From the cell containing the given text, extract its center point as (X, Y) coordinate. 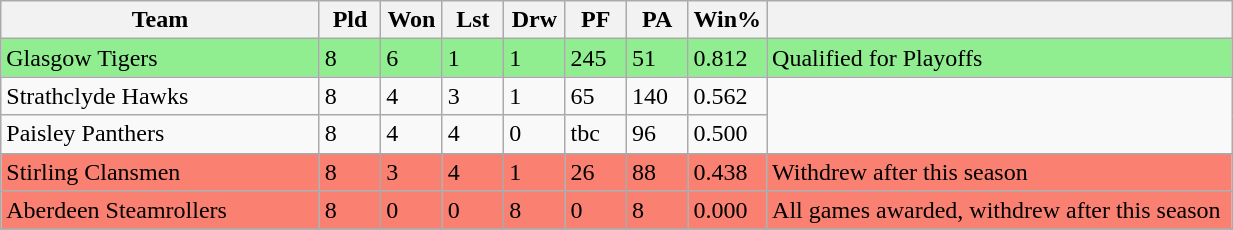
0.500 (728, 134)
65 (596, 96)
0.562 (728, 96)
Drw (534, 20)
PF (596, 20)
PA (656, 20)
Team (160, 20)
Win% (728, 20)
tbc (596, 134)
Pld (350, 20)
All games awarded, withdrew after this season (1000, 210)
96 (656, 134)
Glasgow Tigers (160, 58)
Paisley Panthers (160, 134)
Stirling Clansmen (160, 172)
Withdrew after this season (1000, 172)
6 (412, 58)
Qualified for Playoffs (1000, 58)
26 (596, 172)
Aberdeen Steamrollers (160, 210)
0.812 (728, 58)
0.000 (728, 210)
140 (656, 96)
88 (656, 172)
Lst (472, 20)
51 (656, 58)
0.438 (728, 172)
245 (596, 58)
Won (412, 20)
Strathclyde Hawks (160, 96)
